Return (x, y) of the center of cell containing provided text 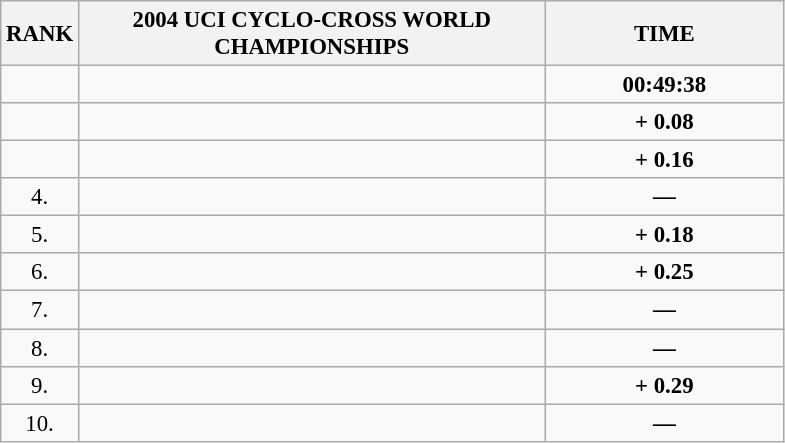
+ 0.08 (664, 122)
+ 0.29 (664, 385)
TIME (664, 34)
5. (40, 235)
10. (40, 423)
+ 0.18 (664, 235)
2004 UCI CYCLO-CROSS WORLD CHAMPIONSHIPS (312, 34)
00:49:38 (664, 85)
+ 0.16 (664, 160)
4. (40, 197)
6. (40, 273)
+ 0.25 (664, 273)
RANK (40, 34)
9. (40, 385)
8. (40, 348)
7. (40, 310)
